Output the [x, y] coordinate of the center of the cell containing the given text.  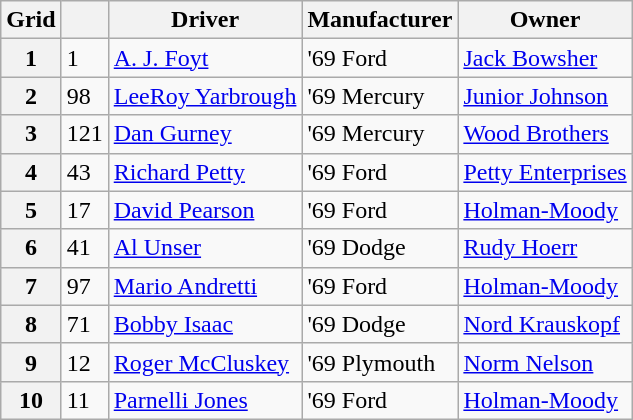
Norm Nelson [545, 362]
7 [31, 286]
David Pearson [205, 210]
Richard Petty [205, 172]
41 [84, 248]
Jack Bowsher [545, 58]
5 [31, 210]
Petty Enterprises [545, 172]
Nord Krauskopf [545, 324]
Roger McCluskey [205, 362]
3 [31, 134]
17 [84, 210]
98 [84, 96]
12 [84, 362]
71 [84, 324]
6 [31, 248]
10 [31, 400]
121 [84, 134]
Wood Brothers [545, 134]
Bobby Isaac [205, 324]
Owner [545, 20]
97 [84, 286]
4 [31, 172]
Al Unser [205, 248]
43 [84, 172]
Dan Gurney [205, 134]
Manufacturer [380, 20]
Grid [31, 20]
11 [84, 400]
9 [31, 362]
2 [31, 96]
8 [31, 324]
Junior Johnson [545, 96]
Rudy Hoerr [545, 248]
Parnelli Jones [205, 400]
A. J. Foyt [205, 58]
Driver [205, 20]
'69 Plymouth [380, 362]
Mario Andretti [205, 286]
LeeRoy Yarbrough [205, 96]
